Determine the (x, y) coordinate at the center of the cell enclosing the given text.  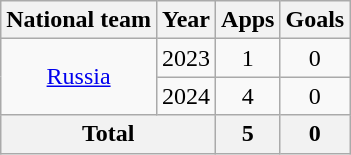
5 (248, 134)
Russia (79, 77)
Total (108, 134)
Apps (248, 20)
1 (248, 58)
2023 (186, 58)
National team (79, 20)
4 (248, 96)
Year (186, 20)
2024 (186, 96)
Goals (315, 20)
